Locate the cell with the specified text and output its [x, y] center coordinate. 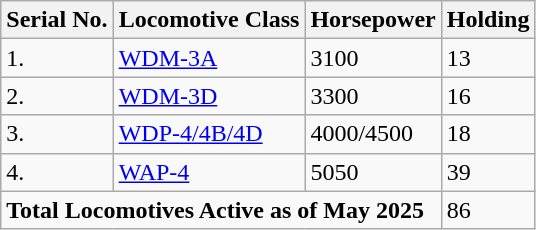
3100 [373, 58]
16 [488, 96]
86 [488, 210]
Serial No. [57, 20]
WDM-3D [209, 96]
Locomotive Class [209, 20]
3300 [373, 96]
4. [57, 172]
4000/4500 [373, 134]
WAP-4 [209, 172]
WDM-3A [209, 58]
Horsepower [373, 20]
2. [57, 96]
Total Locomotives Active as of May 2025 [221, 210]
18 [488, 134]
3. [57, 134]
5050 [373, 172]
39 [488, 172]
1. [57, 58]
Holding [488, 20]
WDP-4/4B/4D [209, 134]
13 [488, 58]
